Return the [x, y] coordinate for the center point of the cell that contains the specified text.  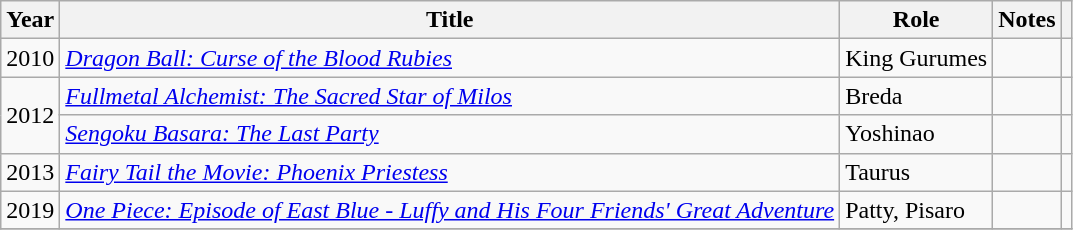
2019 [30, 210]
Fullmetal Alchemist: The Sacred Star of Milos [450, 96]
Dragon Ball: Curse of the Blood Rubies [450, 58]
One Piece: Episode of East Blue - Luffy and His Four Friends' Great Adventure [450, 210]
Taurus [916, 172]
2013 [30, 172]
Yoshinao [916, 134]
Year [30, 20]
Patty, Pisaro [916, 210]
Role [916, 20]
2012 [30, 115]
King Gurumes [916, 58]
Title [450, 20]
Notes [1027, 20]
Fairy Tail the Movie: Phoenix Priestess [450, 172]
2010 [30, 58]
Sengoku Basara: The Last Party [450, 134]
Breda [916, 96]
